Identify which cell holds the provided text, then report its [X, Y] central coordinate. 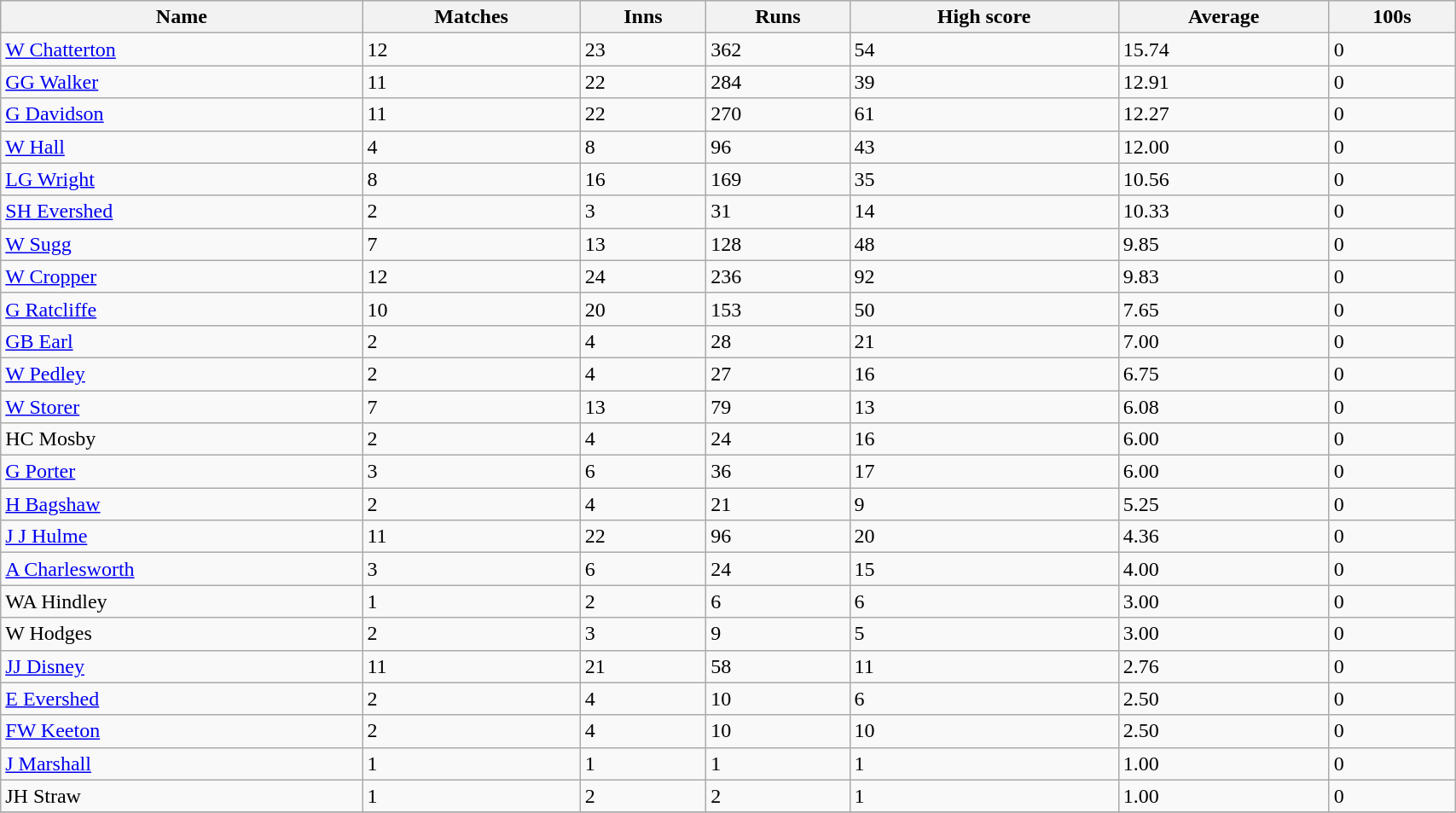
W Hodges [182, 634]
W Chatterton [182, 49]
5.25 [1223, 504]
284 [778, 82]
7.65 [1223, 309]
39 [984, 82]
E Evershed [182, 699]
10.33 [1223, 212]
Inns [643, 17]
12.91 [1223, 82]
15.74 [1223, 49]
J J Hulme [182, 537]
27 [778, 374]
9.83 [1223, 276]
Name [182, 17]
169 [778, 179]
100s [1392, 17]
54 [984, 49]
HC Mosby [182, 439]
43 [984, 147]
JH Straw [182, 796]
G Davidson [182, 114]
10.56 [1223, 179]
50 [984, 309]
36 [778, 472]
153 [778, 309]
6.08 [1223, 407]
WA Hindley [182, 601]
FW Keeton [182, 731]
G Porter [182, 472]
H Bagshaw [182, 504]
61 [984, 114]
58 [778, 666]
W Pedley [182, 374]
14 [984, 212]
W Cropper [182, 276]
GB Earl [182, 341]
JJ Disney [182, 666]
7.00 [1223, 341]
35 [984, 179]
4.00 [1223, 569]
9.85 [1223, 244]
W Storer [182, 407]
A Charlesworth [182, 569]
31 [778, 212]
J Marshall [182, 764]
LG Wright [182, 179]
12.27 [1223, 114]
Runs [778, 17]
G Ratcliffe [182, 309]
12.00 [1223, 147]
4.36 [1223, 537]
79 [778, 407]
High score [984, 17]
2.76 [1223, 666]
92 [984, 276]
236 [778, 276]
28 [778, 341]
Matches [471, 17]
17 [984, 472]
GG Walker [182, 82]
W Sugg [182, 244]
15 [984, 569]
48 [984, 244]
270 [778, 114]
W Hall [182, 147]
Average [1223, 17]
5 [984, 634]
362 [778, 49]
128 [778, 244]
6.75 [1223, 374]
SH Evershed [182, 212]
23 [643, 49]
